Scan for the cell matching the given text and deliver its (X, Y) coordinate at center. 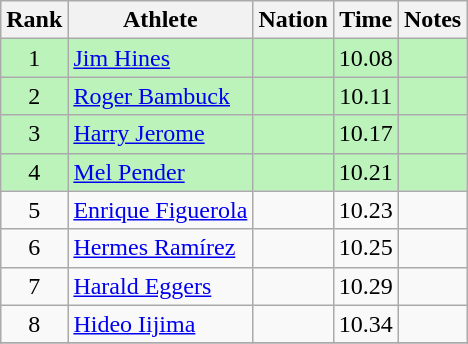
Harald Eggers (160, 286)
4 (34, 172)
Enrique Figuerola (160, 210)
10.23 (366, 210)
7 (34, 286)
10.29 (366, 286)
6 (34, 248)
1 (34, 58)
10.34 (366, 324)
Roger Bambuck (160, 96)
8 (34, 324)
10.21 (366, 172)
Mel Pender (160, 172)
10.17 (366, 134)
Hideo Iijima (160, 324)
Time (366, 20)
Notes (432, 20)
2 (34, 96)
Jim Hines (160, 58)
Rank (34, 20)
10.08 (366, 58)
Harry Jerome (160, 134)
10.11 (366, 96)
3 (34, 134)
Athlete (160, 20)
10.25 (366, 248)
5 (34, 210)
Hermes Ramírez (160, 248)
Nation (293, 20)
